Detect which cell encompasses the target text, then output its [X, Y] center coordinate. 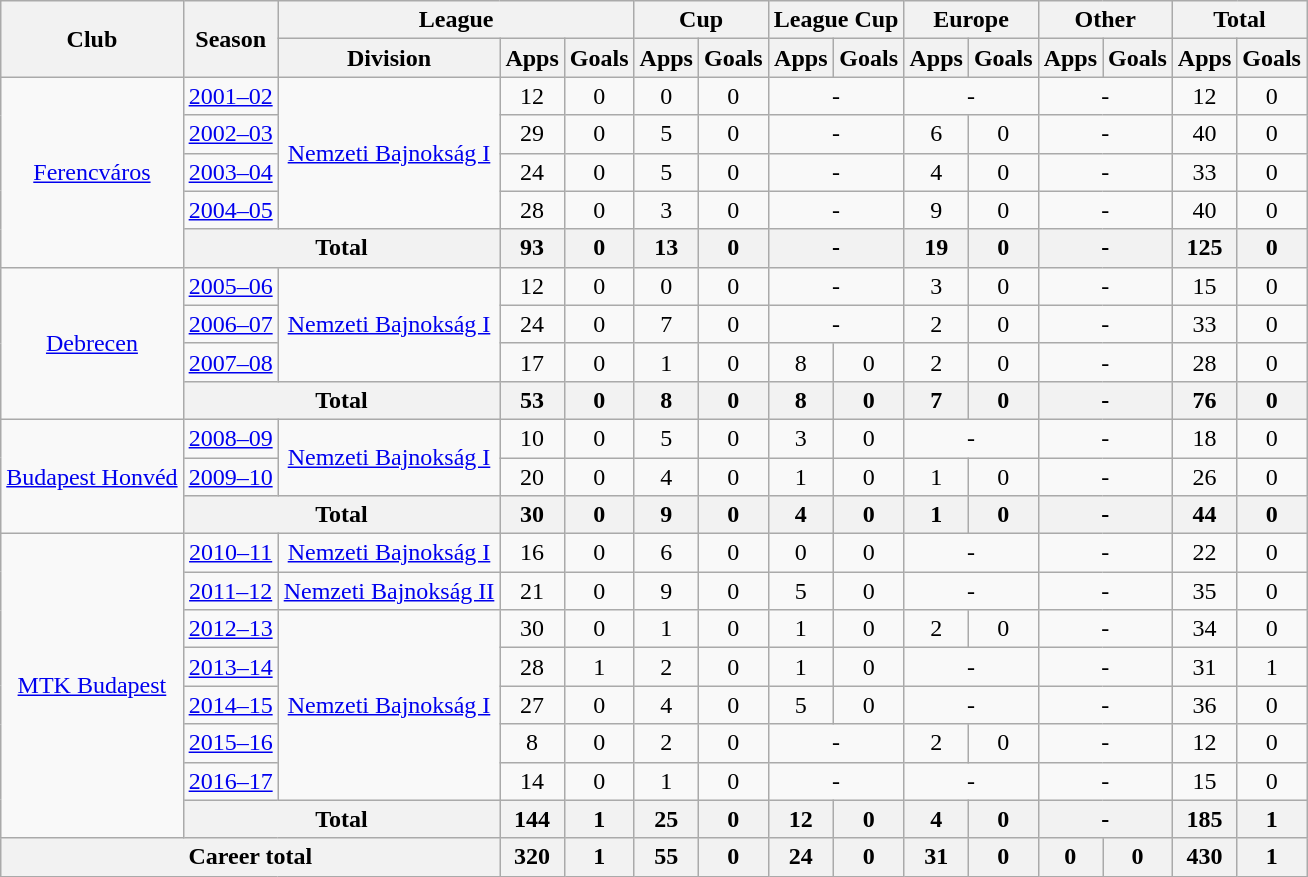
Division [389, 58]
22 [1204, 553]
430 [1204, 857]
League [456, 20]
2014–15 [230, 705]
25 [666, 819]
17 [532, 362]
36 [1204, 705]
144 [532, 819]
19 [936, 248]
2008–09 [230, 438]
League Cup [836, 20]
53 [532, 400]
2006–07 [230, 324]
27 [532, 705]
MTK Budapest [92, 686]
2013–14 [230, 667]
Nemzeti Bajnokság II [389, 591]
320 [532, 857]
29 [532, 134]
Europe [971, 20]
2016–17 [230, 781]
Club [92, 39]
18 [1204, 438]
35 [1204, 591]
2002–03 [230, 134]
16 [532, 553]
2012–13 [230, 629]
76 [1204, 400]
93 [532, 248]
2004–05 [230, 210]
14 [532, 781]
Other [1105, 20]
2007–08 [230, 362]
55 [666, 857]
Season [230, 39]
Debrecen [92, 343]
2011–12 [230, 591]
44 [1204, 515]
185 [1204, 819]
2003–04 [230, 172]
Cup [701, 20]
2001–02 [230, 96]
2005–06 [230, 286]
10 [532, 438]
21 [532, 591]
2009–10 [230, 477]
2015–16 [230, 743]
Ferencváros [92, 172]
26 [1204, 477]
20 [532, 477]
34 [1204, 629]
2010–11 [230, 553]
125 [1204, 248]
Career total [250, 857]
13 [666, 248]
Budapest Honvéd [92, 476]
